Pinpoint the cell where the given text exists, returning its [X, Y] midpoint coordinate. 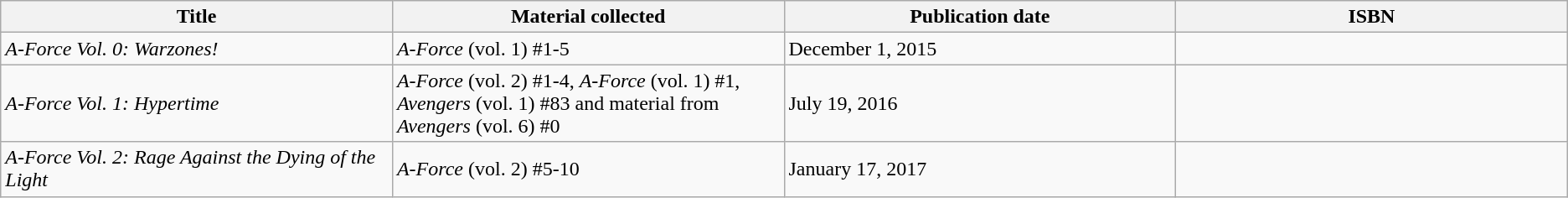
A-Force Vol. 0: Warzones! [197, 49]
A-Force (vol. 2) #5-10 [588, 169]
A-Force Vol. 1: Hypertime [197, 103]
Publication date [980, 17]
A-Force (vol. 2) #1-4, A-Force (vol. 1) #1, Avengers (vol. 1) #83 and material from Avengers (vol. 6) #0 [588, 103]
January 17, 2017 [980, 169]
Material collected [588, 17]
Title [197, 17]
A-Force Vol. 2: Rage Against the Dying of the Light [197, 169]
December 1, 2015 [980, 49]
ISBN [1372, 17]
A-Force (vol. 1) #1-5 [588, 49]
July 19, 2016 [980, 103]
